Identify which cell holds the provided text, then report its [X, Y] central coordinate. 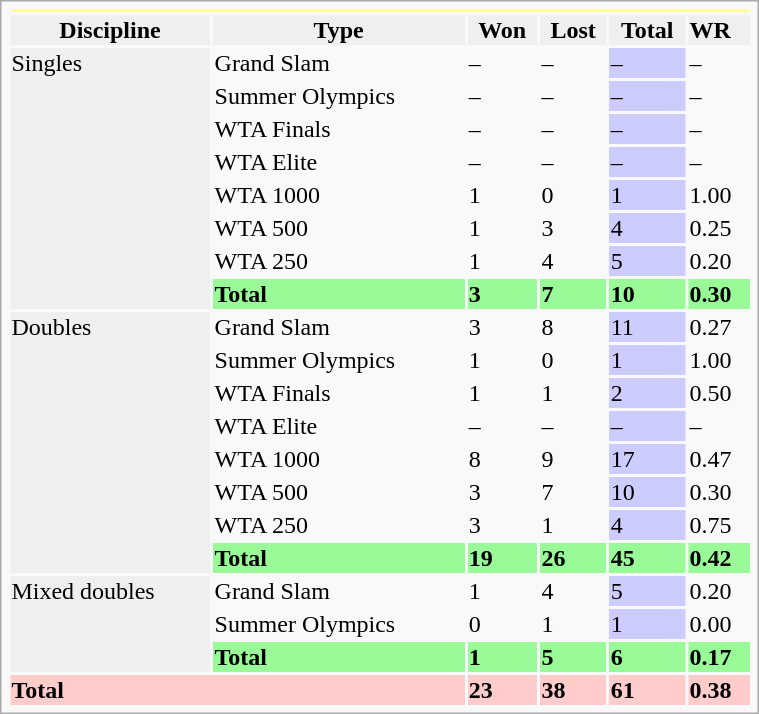
0.27 [719, 327]
0.38 [719, 690]
0.25 [719, 228]
Lost [573, 30]
6 [647, 657]
26 [573, 558]
Type [338, 30]
0.75 [719, 525]
17 [647, 459]
Won [502, 30]
23 [502, 690]
0.47 [719, 459]
19 [502, 558]
11 [647, 327]
0.42 [719, 558]
0.00 [719, 624]
Mixed doubles [110, 624]
45 [647, 558]
0.50 [719, 393]
Doubles [110, 442]
Singles [110, 178]
38 [573, 690]
Discipline [110, 30]
2 [647, 393]
9 [573, 459]
61 [647, 690]
0.17 [719, 657]
WR [719, 30]
